Return (X, Y) of the center of cell containing provided text 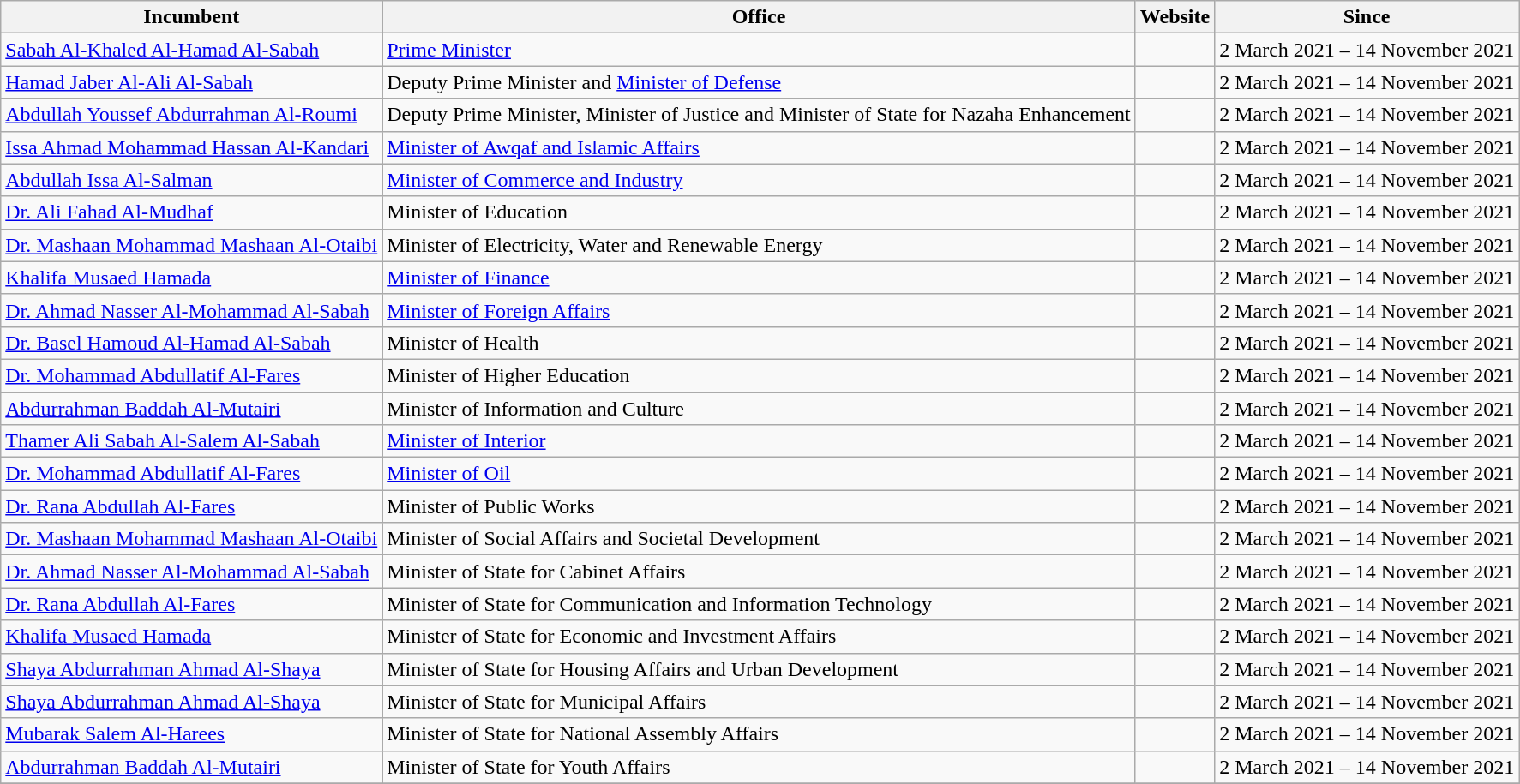
Minister of Finance (760, 278)
Minister of Health (760, 343)
Minister of State for Cabinet Affairs (760, 572)
Website (1175, 17)
Minister of Higher Education (760, 375)
Minister of State for Municipal Affairs (760, 702)
Since (1367, 17)
Sabah Al-Khaled Al-Hamad Al-Sabah (192, 50)
Minister of Commerce and Industry (760, 180)
Abdullah Youssef Abdurrahman Al-Roumi (192, 115)
Deputy Prime Minister and Minister of Defense (760, 82)
Minister of State for National Assembly Affairs (760, 734)
Minister of Electricity, Water and Renewable Energy (760, 245)
Mubarak Salem Al-Harees (192, 734)
Minister of Education (760, 212)
Minister of Social Affairs and Societal Development (760, 539)
Issa Ahmad Mohammad Hassan Al-Kandari (192, 147)
Minister of State for Housing Affairs and Urban Development (760, 669)
Minister of Awqaf and Islamic Affairs (760, 147)
Dr. Basel Hamoud Al-Hamad Al-Sabah (192, 343)
Deputy Prime Minister, Minister of Justice and Minister of State for Nazaha Enhancement (760, 115)
Minister of Information and Culture (760, 409)
Minister of Foreign Affairs (760, 310)
Minister of Interior (760, 441)
Abdullah Issa Al-Salman (192, 180)
Incumbent (192, 17)
Minister of Oil (760, 474)
Dr. Ali Fahad Al-Mudhaf (192, 212)
Office (760, 17)
Minister of State for Youth Affairs (760, 767)
Minister of Public Works (760, 506)
Prime Minister (760, 50)
Minister of State for Economic and Investment Affairs (760, 637)
Minister of State for Communication and Information Technology (760, 604)
Thamer Ali Sabah Al-Salem Al-Sabah (192, 441)
Hamad Jaber Al-Ali Al-Sabah (192, 82)
